For the text-containing cell, return its midpoint in (X, Y) coordinate format. 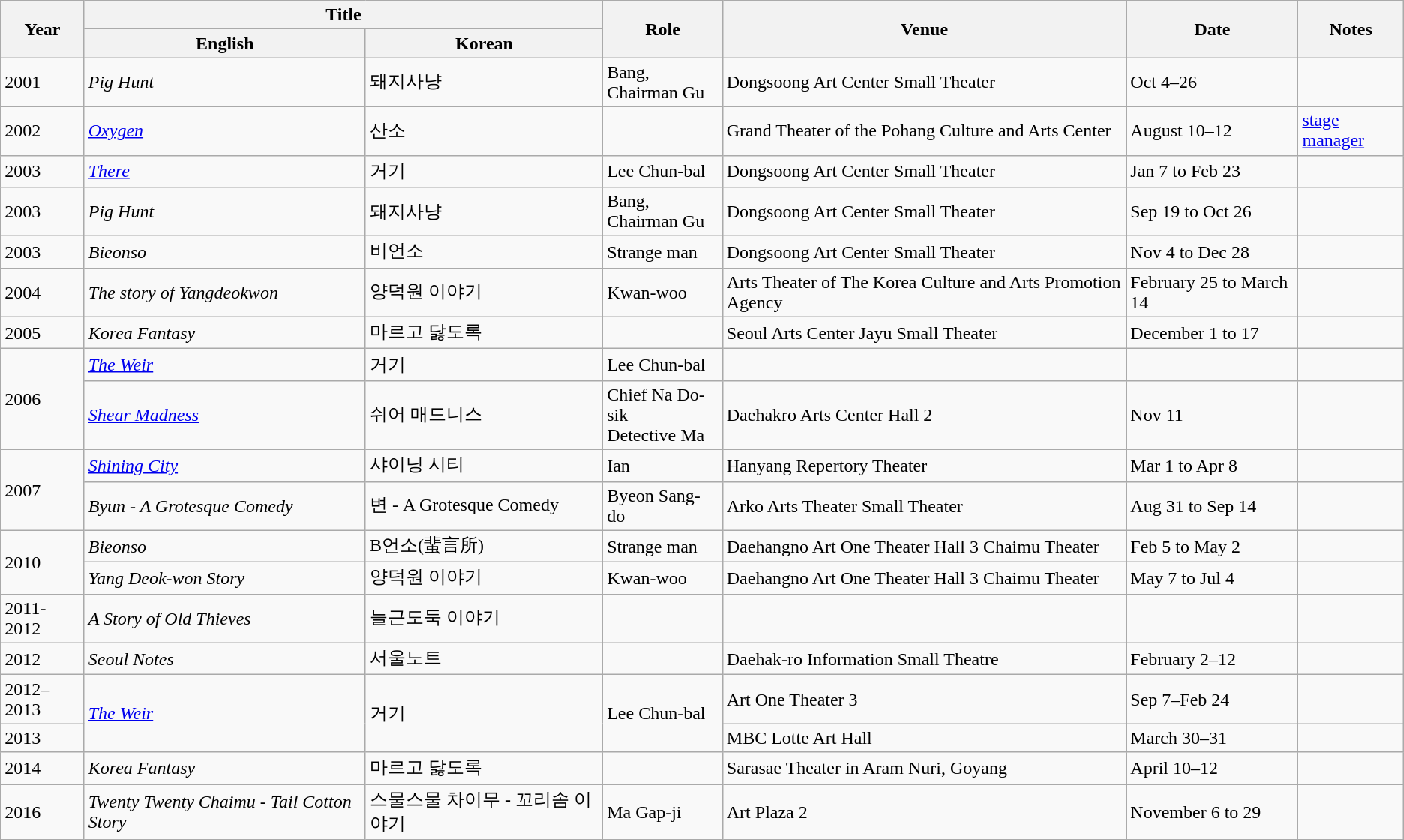
Sarasae Theater in Aram Nuri, Goyang (924, 768)
Hanyang Repertory Theater (924, 465)
There (225, 171)
The story of Yangdeokwon (225, 292)
늘근도둑 이야기 (484, 618)
2007 (42, 490)
Oct 4–26 (1212, 82)
Daehak-ro Information Small Theatre (924, 658)
Byeon Sang-do (663, 505)
Title (343, 15)
2004 (42, 292)
Mar 1 to Apr 8 (1212, 465)
Aug 31 to Sep 14 (1212, 505)
Sep 19 to Oct 26 (1212, 211)
Shining City (225, 465)
2012–2013 (42, 699)
Arko Arts Theater Small Theater (924, 505)
2001 (42, 82)
Jan 7 to Feb 23 (1212, 171)
Sep 7–Feb 24 (1212, 699)
쉬어 매드니스 (484, 415)
Seoul Arts Center Jayu Small Theater (924, 333)
Yang Deok-won Story (225, 579)
Role (663, 29)
May 7 to Jul 4 (1212, 579)
March 30–31 (1212, 738)
MBC Lotte Art Hall (924, 738)
Date (1212, 29)
Nov 4 to Dec 28 (1212, 252)
stage manager (1351, 130)
2006 (42, 399)
December 1 to 17 (1212, 333)
샤이닝 시티 (484, 465)
Twenty Twenty Chaimu - Tail Cotton Story (225, 812)
변 - A Grotesque Comedy (484, 505)
Notes (1351, 29)
Seoul Notes (225, 658)
Korean (484, 43)
2002 (42, 130)
스물스물 차이무 - 꼬리솜 이야기 (484, 812)
Grand Theater of the Pohang Culture and Arts Center (924, 130)
2013 (42, 738)
Chief Na Do-sikDetective Ma (663, 415)
2016 (42, 812)
2012 (42, 658)
2011-2012 (42, 618)
Shear Madness (225, 415)
Oxygen (225, 130)
Year (42, 29)
A Story of Old Thieves (225, 618)
Ma Gap-ji (663, 812)
서울노트 (484, 658)
Ian (663, 465)
Art Plaza 2 (924, 812)
Art One Theater 3 (924, 699)
Daehakro Arts Center Hall 2 (924, 415)
Feb 5 to May 2 (1212, 546)
February 2–12 (1212, 658)
B언소(蜚言所) (484, 546)
Byun - A Grotesque Comedy (225, 505)
February 25 to March 14 (1212, 292)
2014 (42, 768)
비언소 (484, 252)
Venue (924, 29)
August 10–12 (1212, 130)
English (225, 43)
Arts Theater of The Korea Culture and Arts Promotion Agency (924, 292)
2010 (42, 562)
April 10–12 (1212, 768)
Nov 11 (1212, 415)
November 6 to 29 (1212, 812)
2005 (42, 333)
산소 (484, 130)
